Detect which cell encompasses the target text, then output its (x, y) center coordinate. 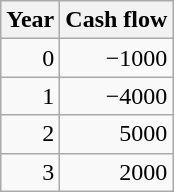
0 (30, 58)
−1000 (116, 58)
3 (30, 172)
1 (30, 96)
−4000 (116, 96)
Cash flow (116, 20)
Year (30, 20)
2 (30, 134)
5000 (116, 134)
2000 (116, 172)
